Detect which cell encompasses the target text, then output its [X, Y] center coordinate. 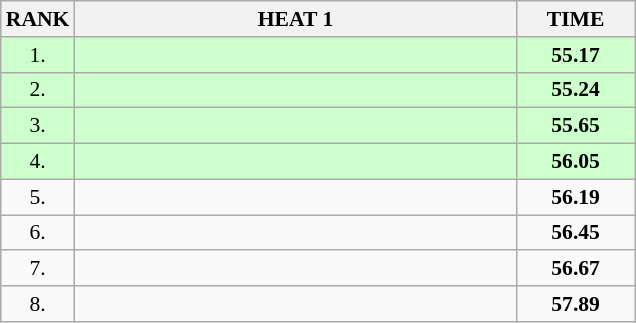
1. [38, 55]
7. [38, 269]
6. [38, 233]
55.24 [576, 90]
56.45 [576, 233]
4. [38, 162]
55.17 [576, 55]
56.67 [576, 269]
56.05 [576, 162]
TIME [576, 19]
8. [38, 304]
3. [38, 126]
RANK [38, 19]
2. [38, 90]
57.89 [576, 304]
5. [38, 197]
55.65 [576, 126]
56.19 [576, 197]
HEAT 1 [295, 19]
